For the text-containing cell, return its midpoint in (x, y) coordinate format. 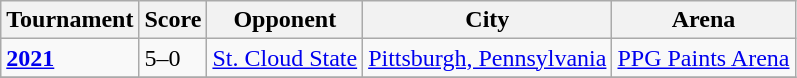
Opponent (285, 20)
Score (173, 20)
Pittsburgh, Pennsylvania (488, 58)
Tournament (70, 20)
PPG Paints Arena (704, 58)
Arena (704, 20)
City (488, 20)
2021 (70, 58)
St. Cloud State (285, 58)
5–0 (173, 58)
